Detect which cell encompasses the target text, then output its [X, Y] center coordinate. 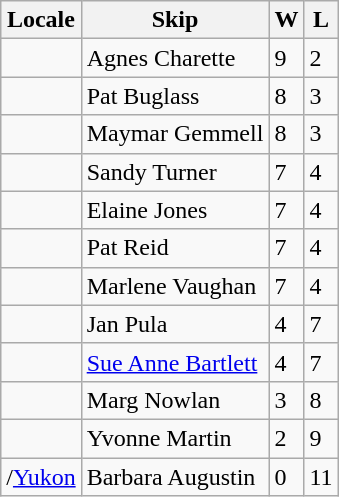
0 [286, 477]
Marg Nowlan [175, 400]
Jan Pula [175, 324]
Pat Buglass [175, 96]
Maymar Gemmell [175, 134]
Pat Reid [175, 248]
11 [321, 477]
Sandy Turner [175, 172]
Yvonne Martin [175, 438]
L [321, 20]
Sue Anne Bartlett [175, 362]
/Yukon [41, 477]
W [286, 20]
Locale [41, 20]
Marlene Vaughan [175, 286]
Skip [175, 20]
Agnes Charette [175, 58]
Elaine Jones [175, 210]
Barbara Augustin [175, 477]
